Extract the (X, Y) coordinate from the center of the cell holding the provided text.  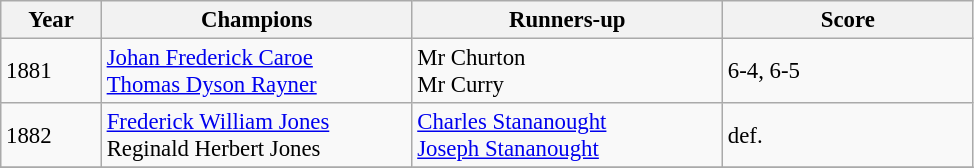
Frederick William Jones Reginald Herbert Jones (256, 136)
Runners-up (568, 20)
Score (848, 20)
Mr Churton Mr Curry (568, 72)
Johan Frederick Caroe Thomas Dyson Rayner (256, 72)
Charles Stananought Joseph Stananought (568, 136)
6-4, 6-5 (848, 72)
Year (52, 20)
1881 (52, 72)
Champions (256, 20)
def. (848, 136)
1882 (52, 136)
